From the cell containing the given text, extract its center point as [X, Y] coordinate. 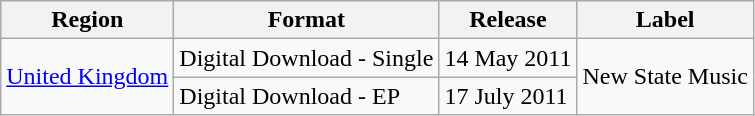
Release [508, 20]
Digital Download - Single [306, 58]
14 May 2011 [508, 58]
Region [88, 20]
United Kingdom [88, 77]
17 July 2011 [508, 96]
Label [665, 20]
Digital Download - EP [306, 96]
Format [306, 20]
New State Music [665, 77]
